Return [X, Y] of the center of cell containing provided text 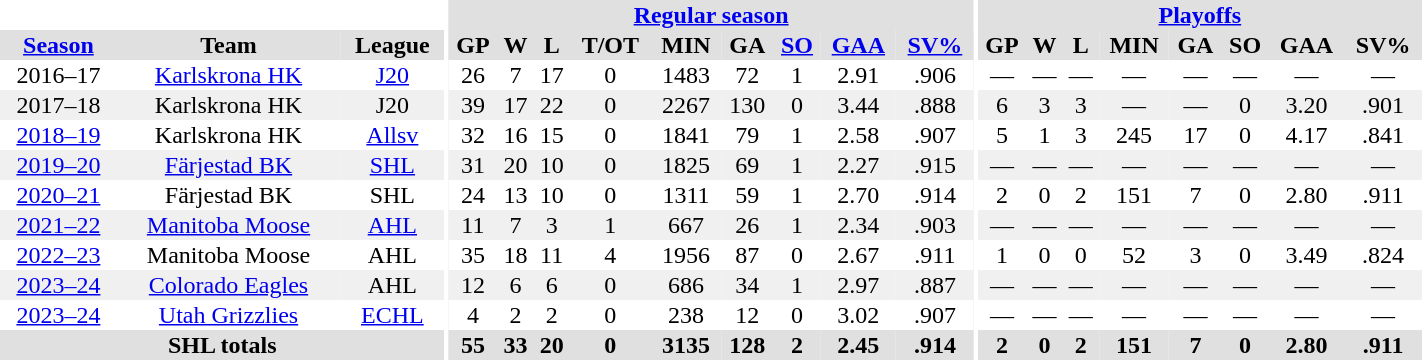
35 [474, 255]
2.45 [859, 345]
.888 [934, 105]
3.20 [1307, 105]
SHL totals [222, 345]
3135 [686, 345]
33 [515, 345]
3.44 [859, 105]
Season [58, 45]
59 [747, 195]
.915 [934, 165]
55 [474, 345]
2016–17 [58, 75]
2018–19 [58, 135]
686 [686, 285]
13 [515, 195]
4.17 [1307, 135]
2.91 [859, 75]
.906 [934, 75]
1841 [686, 135]
3.02 [859, 315]
Regular season [712, 15]
238 [686, 315]
5 [1002, 135]
1956 [686, 255]
1311 [686, 195]
1483 [686, 75]
667 [686, 225]
League [392, 45]
245 [1134, 135]
.841 [1383, 135]
128 [747, 345]
15 [552, 135]
2020–21 [58, 195]
ECHL [392, 315]
Colorado Eagles [228, 285]
Utah Grizzlies [228, 315]
34 [747, 285]
2.27 [859, 165]
16 [515, 135]
18 [515, 255]
2019–20 [58, 165]
T/OT [610, 45]
2022–23 [58, 255]
2.70 [859, 195]
Allsv [392, 135]
2267 [686, 105]
22 [552, 105]
.887 [934, 285]
69 [747, 165]
39 [474, 105]
72 [747, 75]
31 [474, 165]
Playoffs [1200, 15]
32 [474, 135]
2.67 [859, 255]
2.58 [859, 135]
2.34 [859, 225]
3.49 [1307, 255]
Team [228, 45]
.901 [1383, 105]
2017–18 [58, 105]
79 [747, 135]
.824 [1383, 255]
24 [474, 195]
.903 [934, 225]
87 [747, 255]
52 [1134, 255]
2.97 [859, 285]
130 [747, 105]
2021–22 [58, 225]
1825 [686, 165]
